Return the [X, Y] coordinate for the center point of the cell that contains the specified text.  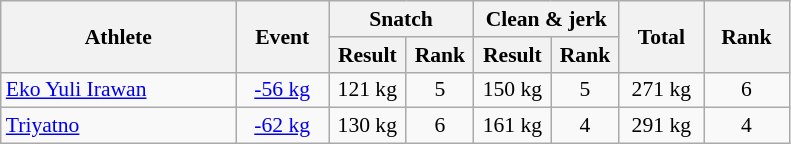
-56 kg [282, 90]
130 kg [367, 126]
Total [662, 36]
Snatch [400, 19]
Athlete [118, 36]
Clean & jerk [546, 19]
161 kg [513, 126]
Eko Yuli Irawan [118, 90]
-62 kg [282, 126]
121 kg [367, 90]
271 kg [662, 90]
Triyatno [118, 126]
Event [282, 36]
150 kg [513, 90]
291 kg [662, 126]
